Pinpoint the cell where the given text exists, returning its (x, y) midpoint coordinate. 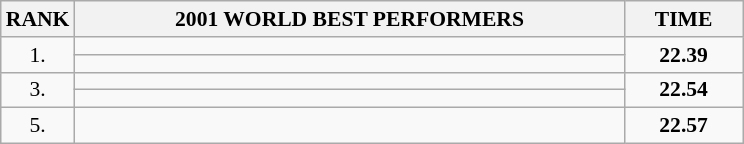
3. (38, 90)
22.39 (684, 55)
22.54 (684, 90)
RANK (38, 19)
TIME (684, 19)
2001 WORLD BEST PERFORMERS (349, 19)
22.57 (684, 126)
1. (38, 55)
5. (38, 126)
